Identify which cell holds the provided text, then report its [X, Y] central coordinate. 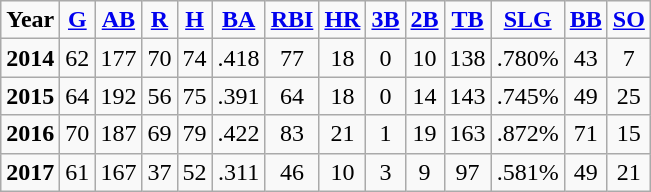
AB [118, 20]
187 [118, 134]
.745% [528, 96]
TB [468, 20]
3 [386, 172]
R [160, 20]
25 [628, 96]
G [78, 20]
HR [342, 20]
52 [194, 172]
.581% [528, 172]
43 [586, 58]
.418 [238, 58]
163 [468, 134]
19 [424, 134]
RBI [292, 20]
71 [586, 134]
SLG [528, 20]
2016 [30, 134]
2017 [30, 172]
.422 [238, 134]
7 [628, 58]
69 [160, 134]
75 [194, 96]
Year [30, 20]
15 [628, 134]
192 [118, 96]
177 [118, 58]
62 [78, 58]
1 [386, 134]
2015 [30, 96]
61 [78, 172]
SO [628, 20]
83 [292, 134]
.391 [238, 96]
79 [194, 134]
.872% [528, 134]
14 [424, 96]
74 [194, 58]
77 [292, 58]
H [194, 20]
37 [160, 172]
3B [386, 20]
BB [586, 20]
.780% [528, 58]
46 [292, 172]
56 [160, 96]
2B [424, 20]
.311 [238, 172]
143 [468, 96]
2014 [30, 58]
9 [424, 172]
97 [468, 172]
BA [238, 20]
138 [468, 58]
167 [118, 172]
